Locate the cell with the specified text and output its (x, y) center coordinate. 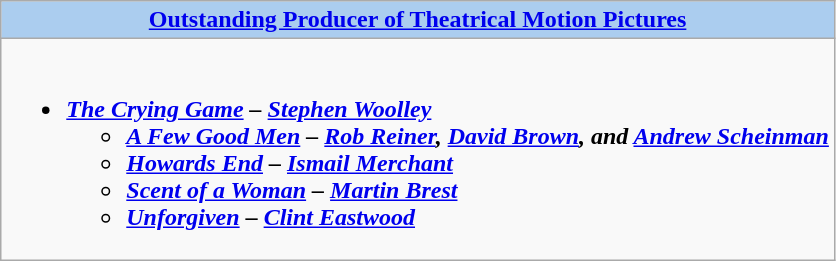
Outstanding Producer of Theatrical Motion Pictures (418, 20)
